Identify which cell holds the provided text, then report its (x, y) central coordinate. 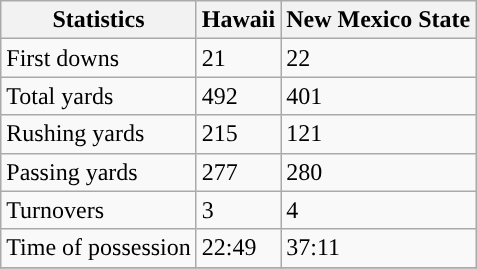
22:49 (238, 248)
21 (238, 58)
Statistics (99, 20)
Turnovers (99, 210)
280 (378, 172)
22 (378, 58)
37:11 (378, 248)
Hawaii (238, 20)
277 (238, 172)
121 (378, 134)
3 (238, 210)
New Mexico State (378, 20)
Passing yards (99, 172)
Rushing yards (99, 134)
Total yards (99, 96)
215 (238, 134)
First downs (99, 58)
492 (238, 96)
Time of possession (99, 248)
401 (378, 96)
4 (378, 210)
